Return (X, Y) of the center of cell containing provided text 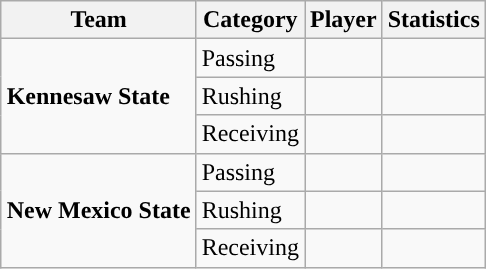
Team (98, 20)
New Mexico State (98, 210)
Category (250, 20)
Statistics (434, 20)
Player (343, 20)
Kennesaw State (98, 96)
